Locate the cell with the specified text and output its (x, y) center coordinate. 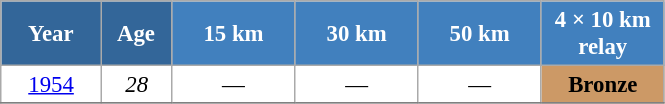
Age (136, 34)
4 × 10 km relay (602, 34)
30 km (356, 34)
15 km (234, 34)
28 (136, 85)
Year (52, 34)
1954 (52, 85)
Bronze (602, 85)
50 km (480, 34)
